From the cell containing the given text, extract its center point as [X, Y] coordinate. 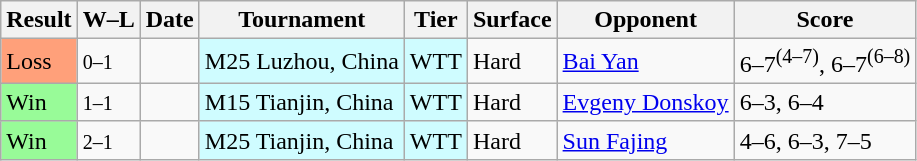
M25 Luzhou, China [302, 62]
Evgeny Donskoy [646, 102]
Surface [512, 20]
M15 Tianjin, China [302, 102]
Sun Fajing [646, 140]
Score [825, 20]
6–3, 6–4 [825, 102]
Tournament [302, 20]
2–1 [108, 140]
4–6, 6–3, 7–5 [825, 140]
M25 Tianjin, China [302, 140]
Loss [39, 62]
Date [170, 20]
1–1 [108, 102]
0–1 [108, 62]
Result [39, 20]
Tier [436, 20]
Opponent [646, 20]
W–L [108, 20]
Bai Yan [646, 62]
6–7(4–7), 6–7(6–8) [825, 62]
